Detect which cell encompasses the target text, then output its [X, Y] center coordinate. 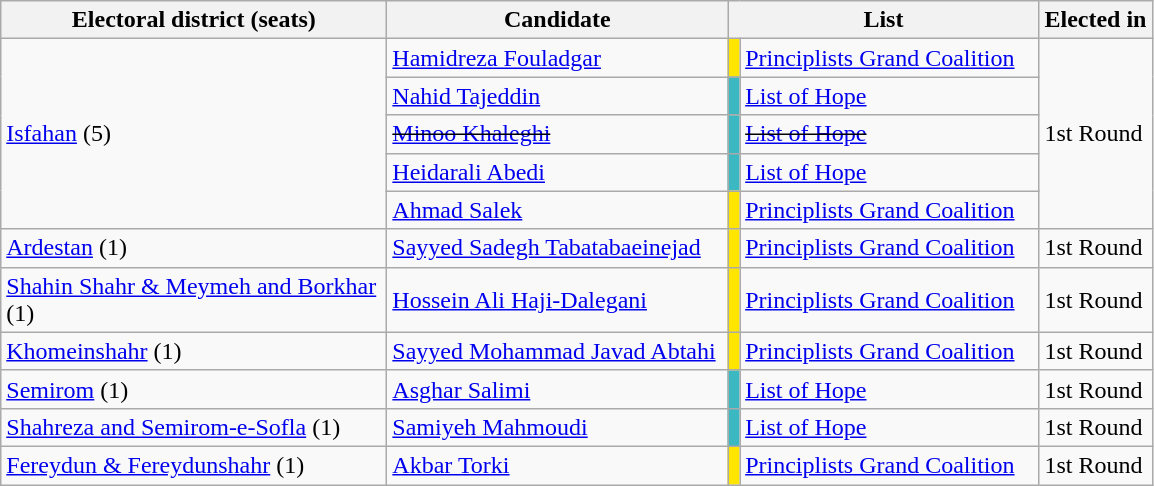
Fereydun & Fereydunshahr (1) [194, 465]
Isfahan (5) [194, 134]
Minoo Khaleghi [558, 134]
Akbar Torki [558, 465]
Candidate [558, 20]
Hossein Ali Haji-Dalegani [558, 300]
List [884, 20]
Asghar Salimi [558, 389]
Hamidreza Fouladgar [558, 58]
Samiyeh Mahmoudi [558, 427]
Nahid Tajeddin [558, 96]
Electoral district (seats) [194, 20]
Ardestan (1) [194, 248]
Ahmad Salek [558, 210]
Shahreza and Semirom-e-Sofla (1) [194, 427]
Sayyed Sadegh Tabatabaeinejad [558, 248]
Shahin Shahr & Meymeh and Borkhar (1) [194, 300]
Elected in [1096, 20]
Khomeinshahr (1) [194, 351]
Semirom (1) [194, 389]
Sayyed Mohammad Javad Abtahi [558, 351]
Heidarali Abedi [558, 172]
